Extract the (x, y) coordinate from the center of the cell holding the provided text.  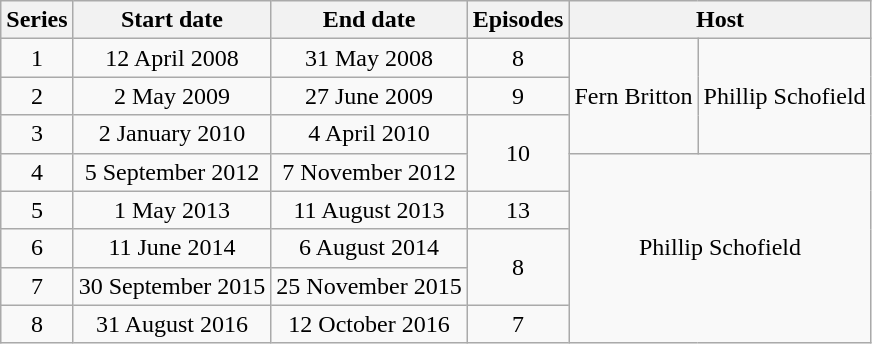
Episodes (518, 20)
1 May 2013 (172, 210)
5 (37, 210)
12 April 2008 (172, 58)
7 November 2012 (369, 172)
13 (518, 210)
3 (37, 134)
12 October 2016 (369, 324)
Fern Britton (634, 96)
2 (37, 96)
27 June 2009 (369, 96)
Series (37, 20)
9 (518, 96)
6 August 2014 (369, 248)
1 (37, 58)
Start date (172, 20)
25 November 2015 (369, 286)
Host (720, 20)
31 August 2016 (172, 324)
4 (37, 172)
10 (518, 153)
11 August 2013 (369, 210)
5 September 2012 (172, 172)
6 (37, 248)
30 September 2015 (172, 286)
31 May 2008 (369, 58)
End date (369, 20)
4 April 2010 (369, 134)
2 May 2009 (172, 96)
2 January 2010 (172, 134)
11 June 2014 (172, 248)
